Extract the [X, Y] coordinate from the center of the cell holding the provided text.  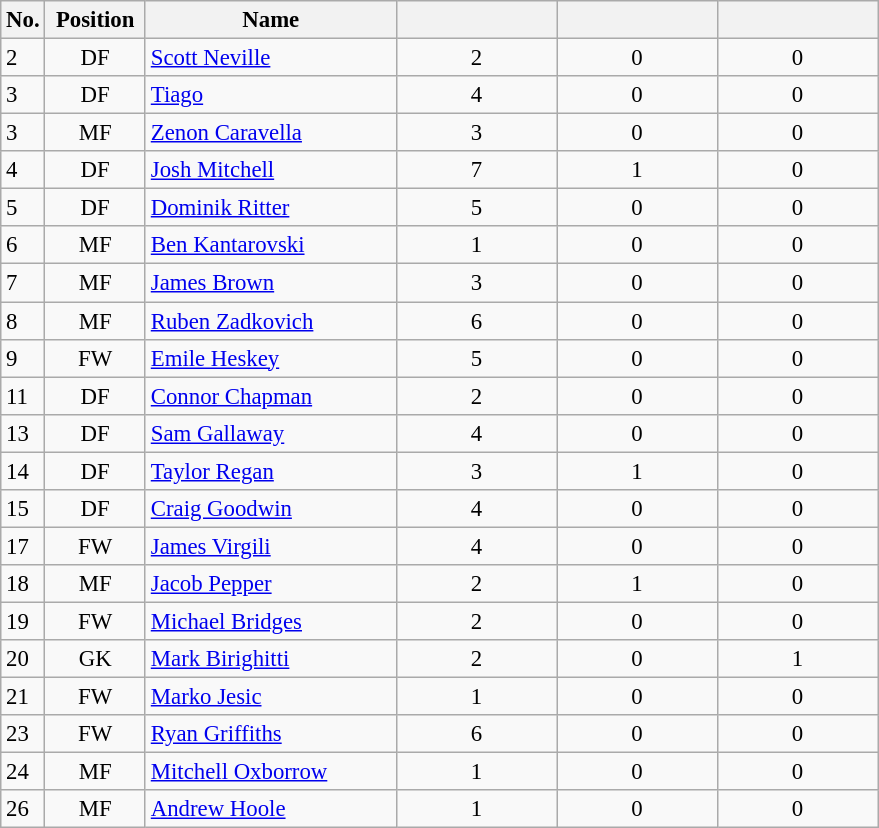
James Virgili [270, 546]
Michael Bridges [270, 621]
Dominik Ritter [270, 208]
18 [23, 584]
8 [23, 321]
Craig Goodwin [270, 509]
Scott Neville [270, 58]
James Brown [270, 283]
23 [23, 734]
19 [23, 621]
Jacob Pepper [270, 584]
GK [96, 659]
Zenon Caravella [270, 133]
Marko Jesic [270, 697]
11 [23, 396]
Ben Kantarovski [270, 245]
9 [23, 358]
Ruben Zadkovich [270, 321]
Sam Gallaway [270, 433]
13 [23, 433]
Mitchell Oxborrow [270, 772]
Josh Mitchell [270, 170]
Tiago [270, 95]
Connor Chapman [270, 396]
Name [270, 20]
Andrew Hoole [270, 809]
14 [23, 471]
Ryan Griffiths [270, 734]
Mark Birighitti [270, 659]
17 [23, 546]
Taylor Regan [270, 471]
15 [23, 509]
No. [23, 20]
Emile Heskey [270, 358]
26 [23, 809]
20 [23, 659]
Position [96, 20]
21 [23, 697]
24 [23, 772]
